Provide the [X, Y] coordinate of the cell's center where the given text is located.  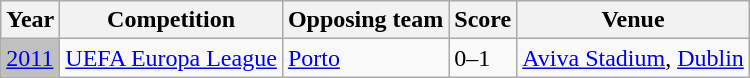
0–1 [483, 58]
2011 [30, 58]
Score [483, 20]
Porto [365, 58]
Year [30, 20]
Venue [634, 20]
UEFA Europa League [172, 58]
Opposing team [365, 20]
Competition [172, 20]
Aviva Stadium, Dublin [634, 58]
